Identify which cell holds the provided text, then report its [x, y] central coordinate. 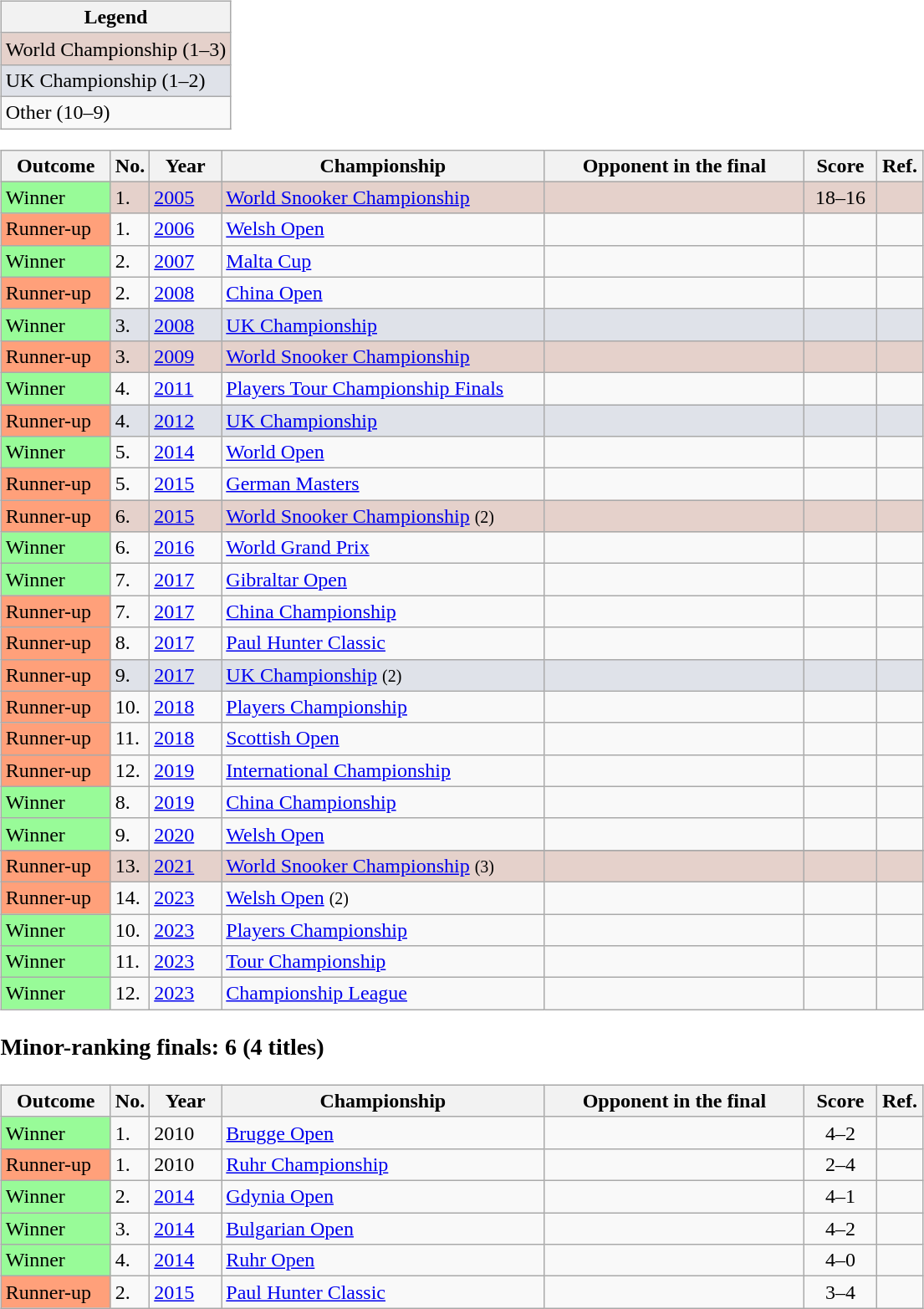
Brugge Open [383, 1133]
2009 [186, 356]
UK Championship (1–2) [115, 80]
International Championship [383, 770]
German Masters [383, 484]
2020 [186, 834]
Ruhr Championship [383, 1164]
World Snooker Championship (3) [383, 866]
Legend [115, 17]
Championship League [383, 994]
14. [130, 897]
Gibraltar Open [383, 580]
Scottish Open [383, 739]
2011 [186, 388]
China Open [383, 293]
18–16 [840, 197]
UK Championship (2) [383, 675]
2021 [186, 866]
2016 [186, 548]
Malta Cup [383, 261]
4–1 [840, 1197]
2012 [186, 421]
3–4 [840, 1292]
Tour Championship [383, 962]
2007 [186, 261]
World Championship (1–3) [115, 49]
13. [130, 866]
Bulgarian Open [383, 1229]
Gdynia Open [383, 1197]
Ruhr Open [383, 1260]
Players Tour Championship Finals [383, 388]
World Open [383, 453]
World Grand Prix [383, 548]
Welsh Open (2) [383, 897]
World Snooker Championship (2) [383, 516]
2005 [186, 197]
2006 [186, 229]
2–4 [840, 1164]
Other (10–9) [115, 112]
4–0 [840, 1260]
